Search for the cell housing the specified text and yield its (x, y) center coordinate. 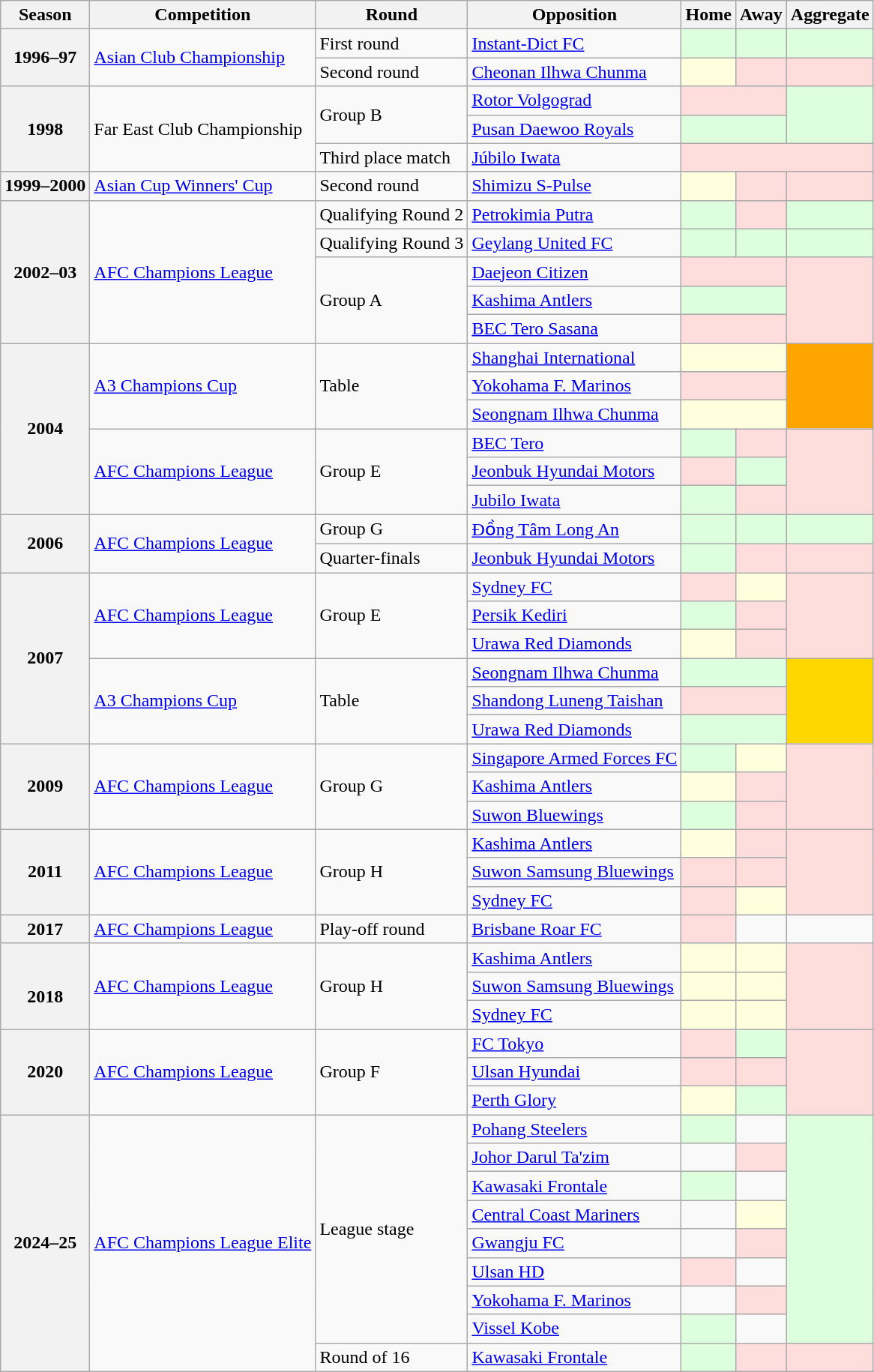
Third place match (391, 157)
Geylang United FC (574, 243)
Suwon Bluewings (574, 815)
Singapore Armed Forces FC (574, 758)
Gwangju FC (574, 1243)
Perth Glory (574, 1101)
Pusan Daewoo Royals (574, 129)
Petrokimia Putra (574, 214)
Away (761, 15)
Đồng Tâm Long An (574, 529)
Round (391, 15)
2002–03 (45, 271)
1999–2000 (45, 186)
Júbilo Iwata (574, 157)
Play-off round (391, 929)
Ulsan Hyundai (574, 1072)
2024–25 (45, 1243)
Shimizu S-Pulse (574, 186)
Season (45, 15)
Qualifying Round 2 (391, 214)
Aggregate (830, 15)
2017 (45, 929)
AFC Champions League Elite (202, 1243)
Shanghai International (574, 358)
Group F (391, 1071)
Asian Cup Winners' Cup (202, 186)
Jubilo Iwata (574, 500)
Johor Darul Ta'zim (574, 1158)
2020 (45, 1071)
2004 (45, 429)
FC Tokyo (574, 1043)
Competition (202, 15)
Instant-Dict FC (574, 43)
Qualifying Round 3 (391, 243)
BEC Tero (574, 443)
Home (708, 15)
Quarter-finals (391, 558)
Rotor Volgograd (574, 100)
2011 (45, 872)
1996–97 (45, 58)
2009 (45, 786)
2007 (45, 658)
Far East Club Championship (202, 129)
Brisbane Roar FC (574, 929)
2006 (45, 544)
Round of 16 (391, 1357)
Group A (391, 300)
Central Coast Mariners (574, 1215)
League stage (391, 1229)
Ulsan HD (574, 1272)
Cheonan Ilhwa Chunma (574, 72)
Vissel Kobe (574, 1329)
Pohang Steelers (574, 1129)
Opposition (574, 15)
Asian Club Championship (202, 58)
2018 (45, 986)
First round (391, 43)
Group B (391, 115)
BEC Tero Sasana (574, 328)
Persik Kediri (574, 616)
1998 (45, 129)
Shandong Luneng Taishan (574, 701)
Daejeon Citizen (574, 271)
